Return (X, Y) of the center of cell containing provided text 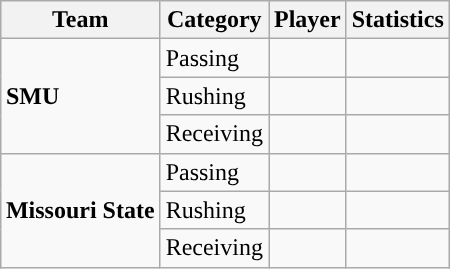
SMU (80, 96)
Team (80, 20)
Missouri State (80, 210)
Statistics (398, 20)
Player (307, 20)
Category (214, 20)
